Locate the cell with the specified text and output its [X, Y] center coordinate. 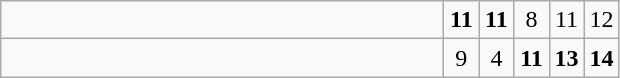
8 [532, 20]
4 [496, 58]
14 [602, 58]
12 [602, 20]
13 [566, 58]
9 [462, 58]
